Capture the cell that displays the provided text and extract its (X, Y) central coordinate. 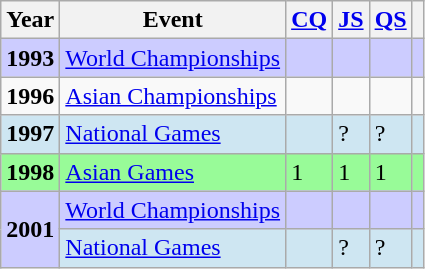
Asian Games (173, 172)
Event (173, 20)
2001 (30, 229)
1998 (30, 172)
1993 (30, 58)
Asian Championships (173, 96)
CQ (310, 20)
1996 (30, 96)
Year (30, 20)
QS (390, 20)
1997 (30, 134)
JS (351, 20)
